Extract the [x, y] coordinate from the center of the cell holding the provided text.  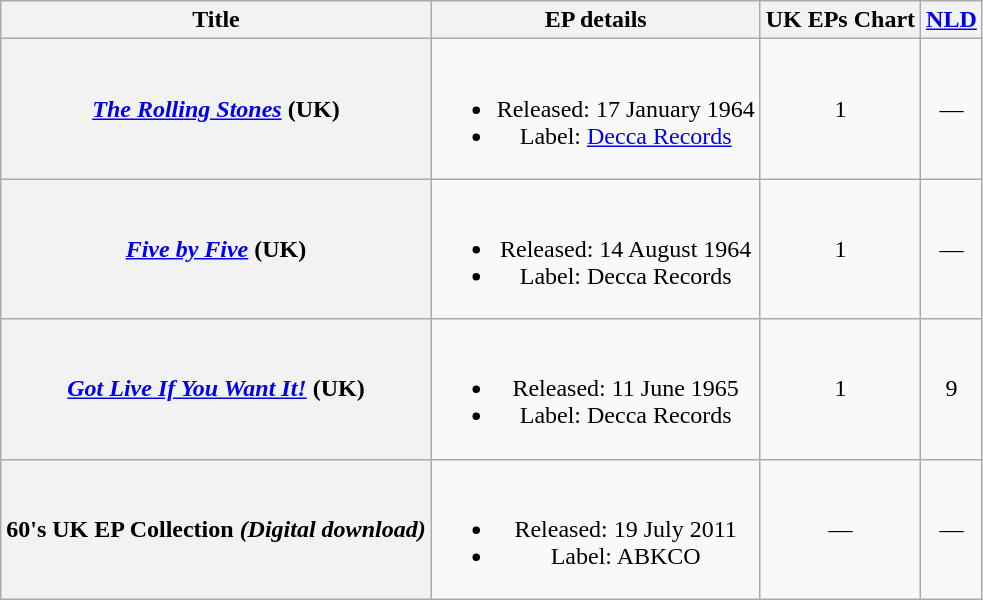
60's UK EP Collection (Digital download) [216, 529]
NLD [952, 20]
Title [216, 20]
EP details [596, 20]
9 [952, 389]
Released: 17 January 1964Label: Decca Records [596, 109]
Released: 19 July 2011Label: ABKCO [596, 529]
The Rolling Stones (UK) [216, 109]
Released: 11 June 1965Label: Decca Records [596, 389]
UK EPs Chart [840, 20]
Released: 14 August 1964Label: Decca Records [596, 249]
Got Live If You Want It! (UK) [216, 389]
Five by Five (UK) [216, 249]
